Detect which cell encompasses the target text, then output its [x, y] center coordinate. 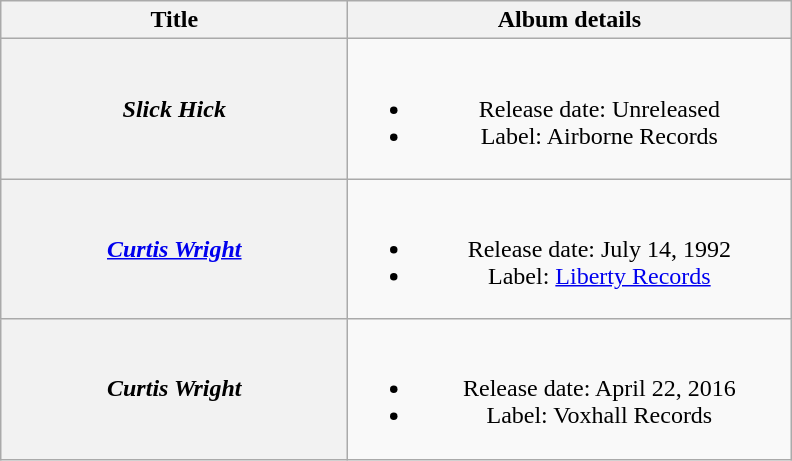
Slick Hick [174, 109]
Release date: July 14, 1992Label: Liberty Records [570, 249]
Title [174, 20]
Album details [570, 20]
Release date: UnreleasedLabel: Airborne Records [570, 109]
Release date: April 22, 2016Label: Voxhall Records [570, 389]
